Detect which cell encompasses the target text, then output its [X, Y] center coordinate. 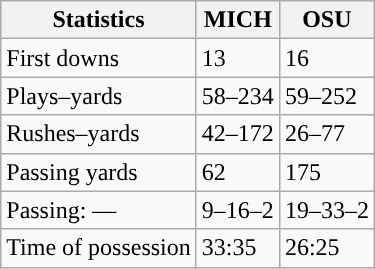
58–234 [238, 96]
Plays–yards [99, 96]
175 [326, 172]
Time of possession [99, 248]
13 [238, 58]
33:35 [238, 248]
62 [238, 172]
26–77 [326, 134]
OSU [326, 20]
19–33–2 [326, 210]
Statistics [99, 20]
42–172 [238, 134]
Passing: –– [99, 210]
First downs [99, 58]
16 [326, 58]
59–252 [326, 96]
Passing yards [99, 172]
26:25 [326, 248]
MICH [238, 20]
Rushes–yards [99, 134]
9–16–2 [238, 210]
